From the cell containing the given text, extract its center point as [x, y] coordinate. 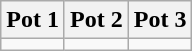
Pot 1 [33, 20]
Pot 3 [160, 20]
Pot 2 [96, 20]
